Output the [x, y] coordinate of the center of the cell containing the given text.  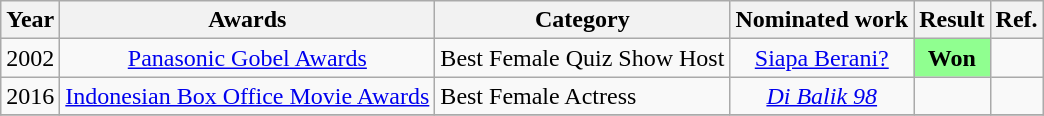
Result [952, 20]
Won [952, 58]
Indonesian Box Office Movie Awards [248, 96]
2002 [30, 58]
Ref. [1016, 20]
Best Female Quiz Show Host [582, 58]
Year [30, 20]
2016 [30, 96]
Panasonic Gobel Awards [248, 58]
Best Female Actress [582, 96]
Siapa Berani? [822, 58]
Category [582, 20]
Di Balik 98 [822, 96]
Nominated work [822, 20]
Awards [248, 20]
